Return the [x, y] coordinate for the center point of the cell that contains the specified text.  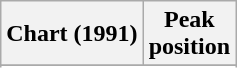
Peakposition [189, 34]
Chart (1991) [72, 34]
